Extract the [X, Y] coordinate from the center of the cell holding the provided text.  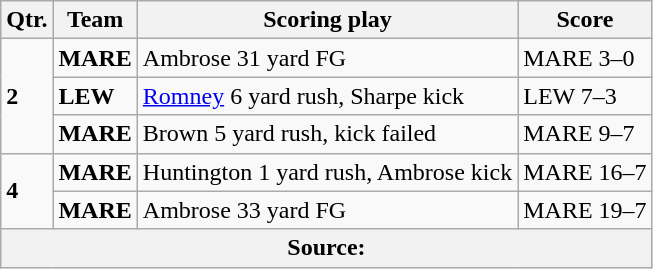
LEW [95, 96]
MARE 9–7 [585, 134]
MARE 3–0 [585, 58]
LEW 7–3 [585, 96]
MARE 19–7 [585, 210]
Score [585, 20]
Romney 6 yard rush, Sharpe kick [327, 96]
2 [27, 96]
Ambrose 31 yard FG [327, 58]
4 [27, 191]
Ambrose 33 yard FG [327, 210]
Brown 5 yard rush, kick failed [327, 134]
Team [95, 20]
Qtr. [27, 20]
Scoring play [327, 20]
Source: [326, 248]
Huntington 1 yard rush, Ambrose kick [327, 172]
MARE 16–7 [585, 172]
